Determine the (X, Y) coordinate at the center of the cell enclosing the given text.  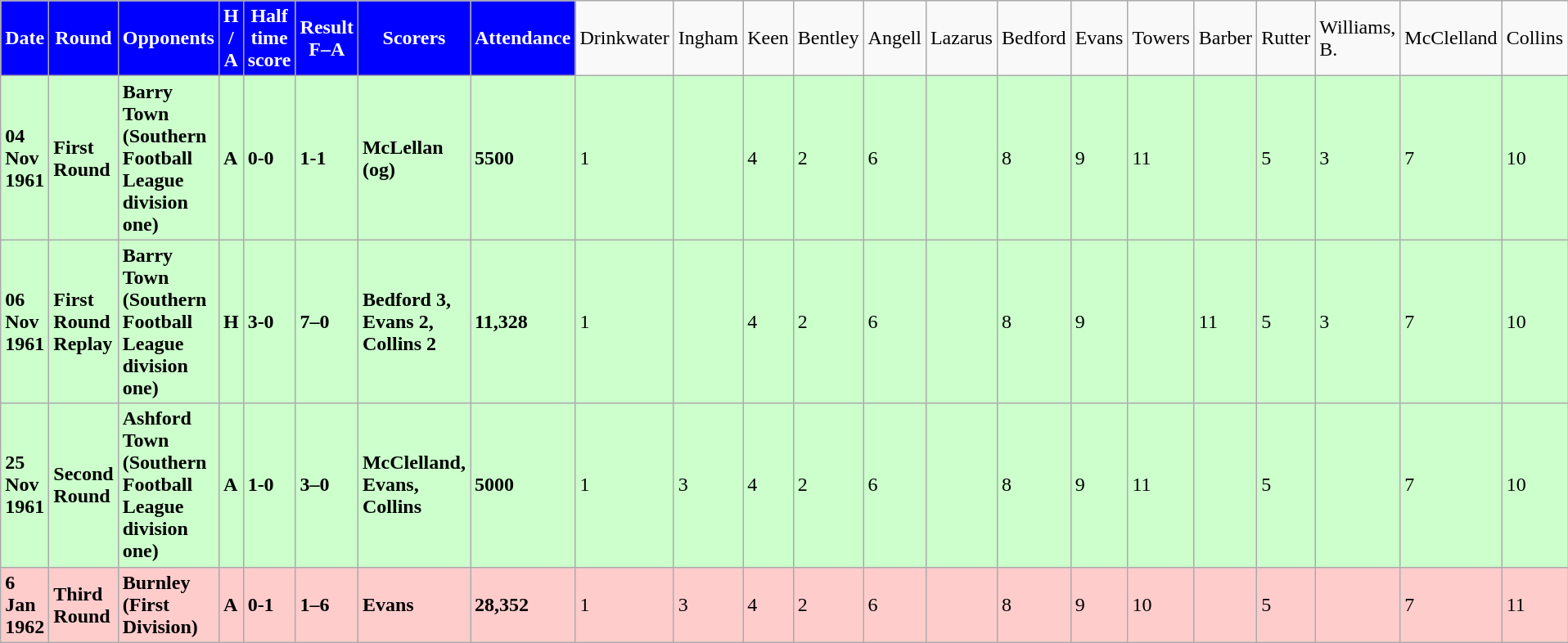
Ingham (708, 38)
McClelland, Evans, Collins (414, 485)
Keen (768, 38)
Date (25, 38)
1-1 (327, 158)
Bedford (1034, 38)
Bedford 3, Evans 2, Collins 2 (414, 321)
25 Nov 1961 (25, 485)
7–0 (327, 321)
H / A (231, 38)
11,328 (522, 321)
06 Nov 1961 (25, 321)
Ashford Town (Southern Football League division one) (169, 485)
Half time score (269, 38)
6 Jan 1962 (25, 605)
1–6 (327, 605)
Towers (1160, 38)
Angell (894, 38)
Second Round (83, 485)
1-0 (269, 485)
First Round Replay (83, 321)
0-0 (269, 158)
Scorers (414, 38)
04 Nov 1961 (25, 158)
Burnley (First Division) (169, 605)
Third Round (83, 605)
Round (83, 38)
Rutter (1286, 38)
Barber (1225, 38)
Williams, B. (1358, 38)
Collins (1534, 38)
0-1 (269, 605)
H (231, 321)
Bentley (828, 38)
3–0 (327, 485)
5500 (522, 158)
28,352 (522, 605)
Attendance (522, 38)
ResultF–A (327, 38)
5000 (522, 485)
Lazarus (961, 38)
3-0 (269, 321)
First Round (83, 158)
McLellan (og) (414, 158)
Drinkwater (624, 38)
McClelland (1451, 38)
Opponents (169, 38)
